Pinpoint the cell where the given text exists, returning its (X, Y) midpoint coordinate. 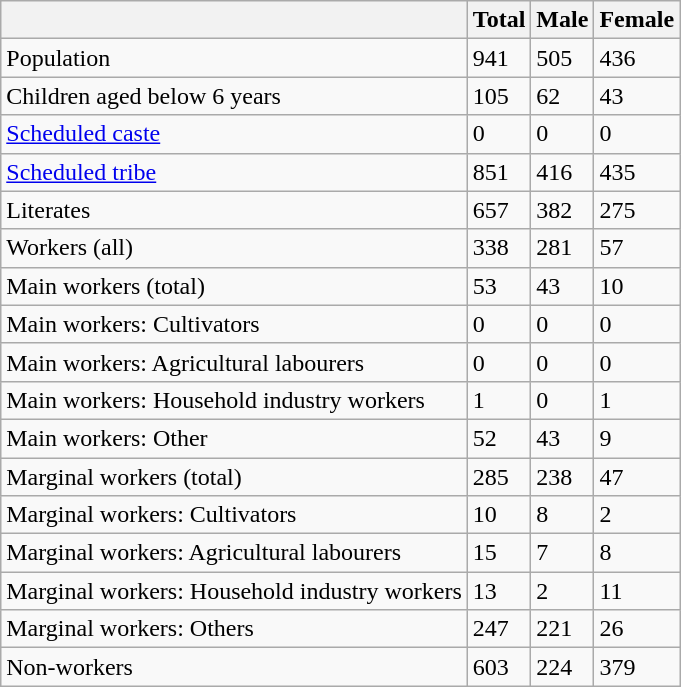
Main workers: Cultivators (234, 324)
Total (499, 20)
Workers (all) (234, 248)
7 (562, 553)
11 (637, 591)
Marginal workers: Household industry workers (234, 591)
26 (637, 629)
505 (562, 58)
247 (499, 629)
Main workers (total) (234, 286)
Marginal workers: Cultivators (234, 515)
Marginal workers: Agricultural labourers (234, 553)
Male (562, 20)
Scheduled tribe (234, 172)
Children aged below 6 years (234, 96)
379 (637, 667)
Main workers: Agricultural labourers (234, 362)
221 (562, 629)
13 (499, 591)
9 (637, 438)
941 (499, 58)
281 (562, 248)
Main workers: Household industry workers (234, 400)
15 (499, 553)
Population (234, 58)
53 (499, 286)
603 (499, 667)
Main workers: Other (234, 438)
Non-workers (234, 667)
57 (637, 248)
285 (499, 477)
416 (562, 172)
52 (499, 438)
238 (562, 477)
Marginal workers: Others (234, 629)
105 (499, 96)
Female (637, 20)
275 (637, 210)
62 (562, 96)
382 (562, 210)
851 (499, 172)
224 (562, 667)
436 (637, 58)
Marginal workers (total) (234, 477)
47 (637, 477)
435 (637, 172)
657 (499, 210)
Literates (234, 210)
338 (499, 248)
Scheduled caste (234, 134)
